Determine the (X, Y) coordinate at the center of the cell enclosing the given text.  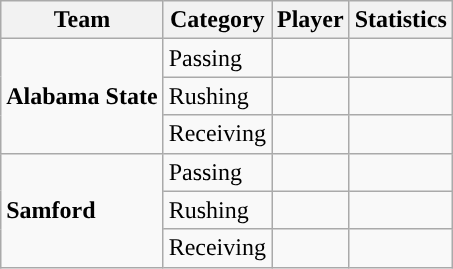
Player (311, 20)
Samford (82, 210)
Category (217, 20)
Team (82, 20)
Alabama State (82, 96)
Statistics (400, 20)
